Locate the cell with the specified text and output its (X, Y) center coordinate. 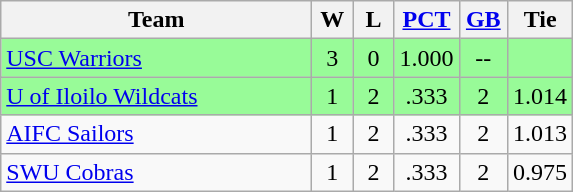
0.975 (540, 172)
Tie (540, 20)
AIFC Sailors (156, 134)
Team (156, 20)
0 (374, 58)
1.013 (540, 134)
GB (484, 20)
U of Iloilo Wildcats (156, 96)
-- (484, 58)
1.000 (426, 58)
L (374, 20)
USC Warriors (156, 58)
3 (332, 58)
1.014 (540, 96)
SWU Cobras (156, 172)
W (332, 20)
PCT (426, 20)
